Output the [x, y] coordinate of the center of the cell containing the given text.  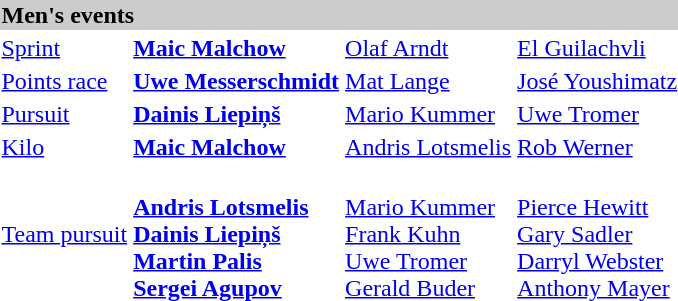
Pursuit [64, 114]
Olaf Arndt [428, 48]
Mario Kummer [428, 114]
Dainis Liepiņš [236, 114]
Sprint [64, 48]
Mat Lange [428, 81]
Uwe Messerschmidt [236, 81]
Andris Lotsmelis [428, 147]
Kilo [64, 147]
Points race [64, 81]
